Search for the cell housing the specified text and yield its (x, y) center coordinate. 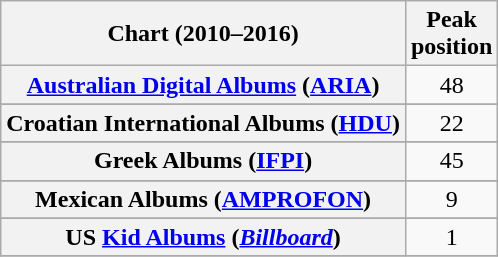
Croatian International Albums (HDU) (204, 123)
9 (451, 199)
22 (451, 123)
Chart (2010–2016) (204, 34)
1 (451, 237)
45 (451, 161)
48 (451, 85)
US Kid Albums (Billboard) (204, 237)
Greek Albums (IFPI) (204, 161)
Mexican Albums (AMPROFON) (204, 199)
Peakposition (451, 34)
Australian Digital Albums (ARIA) (204, 85)
